Identify which cell holds the provided text, then report its [x, y] central coordinate. 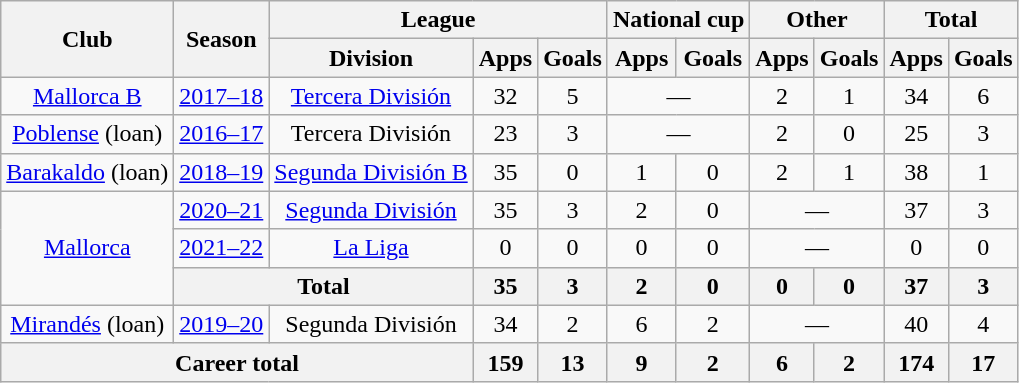
La Liga [371, 248]
23 [505, 134]
2016–17 [222, 134]
2018–19 [222, 172]
Mallorca B [88, 96]
2020–21 [222, 210]
Club [88, 39]
Barakaldo (loan) [88, 172]
32 [505, 96]
2021–22 [222, 248]
Segunda División B [371, 172]
4 [983, 324]
9 [641, 362]
174 [916, 362]
17 [983, 362]
38 [916, 172]
Division [371, 58]
League [438, 20]
Season [222, 39]
25 [916, 134]
2017–18 [222, 96]
Poblense (loan) [88, 134]
Other [817, 20]
5 [573, 96]
Mirandés (loan) [88, 324]
Career total [237, 362]
National cup [678, 20]
Mallorca [88, 248]
159 [505, 362]
13 [573, 362]
2019–20 [222, 324]
40 [916, 324]
